Determine the (x, y) coordinate at the center of the cell enclosing the given text.  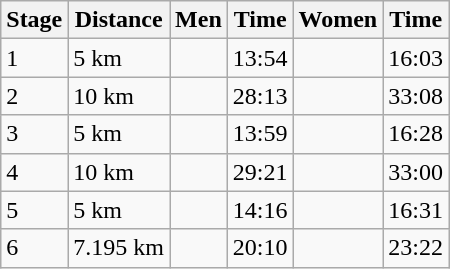
5 (34, 210)
4 (34, 172)
33:00 (416, 172)
28:13 (260, 96)
6 (34, 248)
29:21 (260, 172)
16:31 (416, 210)
23:22 (416, 248)
14:16 (260, 210)
7.195 km (119, 248)
Women (338, 20)
16:03 (416, 58)
20:10 (260, 248)
33:08 (416, 96)
Distance (119, 20)
13:59 (260, 134)
16:28 (416, 134)
13:54 (260, 58)
2 (34, 96)
Men (199, 20)
Stage (34, 20)
3 (34, 134)
1 (34, 58)
